Scan for the cell matching the given text and deliver its [X, Y] coordinate at center. 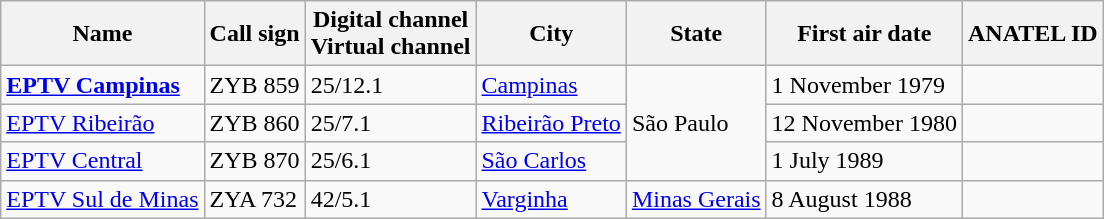
1 July 1989 [864, 161]
EPTV Ribeirão [102, 123]
25/7.1 [390, 123]
Name [102, 34]
ZYB 870 [254, 161]
EPTV Sul de Minas [102, 199]
1 November 1979 [864, 85]
25/6.1 [390, 161]
Digital channelVirtual channel [390, 34]
12 November 1980 [864, 123]
ZYB 860 [254, 123]
First air date [864, 34]
Ribeirão Preto [551, 123]
Campinas [551, 85]
ZYA 732 [254, 199]
Call sign [254, 34]
25/12.1 [390, 85]
EPTV Campinas [102, 85]
ZYB 859 [254, 85]
State [696, 34]
8 August 1988 [864, 199]
Minas Gerais [696, 199]
ANATEL ID [1032, 34]
EPTV Central [102, 161]
City [551, 34]
São Carlos [551, 161]
São Paulo [696, 123]
42/5.1 [390, 199]
Varginha [551, 199]
